Return [X, Y] of the center of cell containing provided text 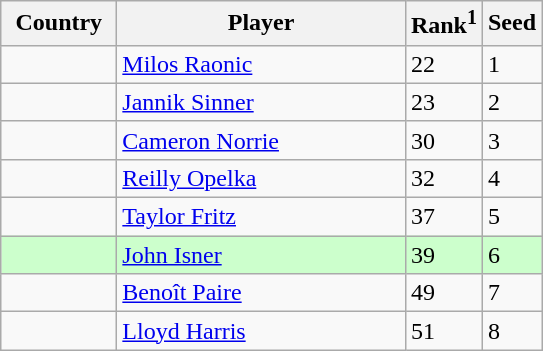
Rank1 [444, 24]
4 [512, 178]
Jannik Sinner [262, 102]
37 [444, 217]
5 [512, 217]
Lloyd Harris [262, 331]
30 [444, 140]
7 [512, 293]
Seed [512, 24]
8 [512, 331]
32 [444, 178]
49 [444, 293]
6 [512, 255]
Country [59, 24]
Player [262, 24]
23 [444, 102]
Taylor Fritz [262, 217]
John Isner [262, 255]
Cameron Norrie [262, 140]
Benoît Paire [262, 293]
39 [444, 255]
51 [444, 331]
3 [512, 140]
22 [444, 64]
Reilly Opelka [262, 178]
Milos Raonic [262, 64]
2 [512, 102]
1 [512, 64]
